For the text-containing cell, return its midpoint in [X, Y] coordinate format. 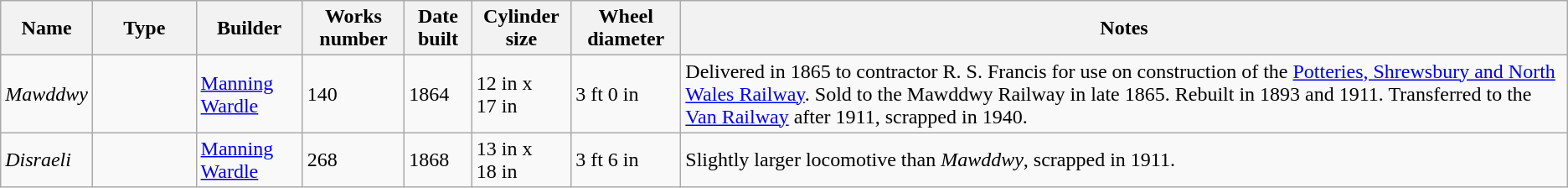
Disraeli [47, 159]
13 in x 18 in [521, 159]
1864 [438, 94]
Notes [1124, 29]
1868 [438, 159]
3 ft 6 in [627, 159]
12 in x 17 in [521, 94]
Type [144, 29]
Cylinder size [521, 29]
3 ft 0 in [627, 94]
140 [353, 94]
Slightly larger locomotive than Mawddwy, scrapped in 1911. [1124, 159]
Mawddwy [47, 94]
Wheel diameter [627, 29]
268 [353, 159]
Name [47, 29]
Builder [250, 29]
Works number [353, 29]
Date built [438, 29]
